Search for the cell housing the specified text and yield its [X, Y] center coordinate. 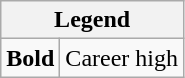
Career high [122, 58]
Bold [30, 58]
Legend [92, 20]
